Output the [X, Y] coordinate of the center of the cell containing the given text.  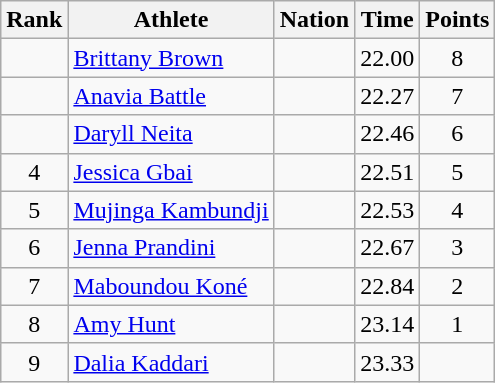
22.67 [388, 248]
Nation [314, 20]
Brittany Brown [171, 58]
23.33 [388, 362]
1 [458, 324]
Points [458, 20]
22.53 [388, 210]
Jessica Gbai [171, 172]
Daryll Neita [171, 134]
3 [458, 248]
22.51 [388, 172]
22.27 [388, 96]
Dalia Kaddari [171, 362]
Rank [34, 20]
Time [388, 20]
Jenna Prandini [171, 248]
23.14 [388, 324]
Maboundou Koné [171, 286]
Amy Hunt [171, 324]
9 [34, 362]
22.00 [388, 58]
2 [458, 286]
Athlete [171, 20]
Anavia Battle [171, 96]
22.84 [388, 286]
22.46 [388, 134]
Mujinga Kambundji [171, 210]
